From the cell containing the given text, extract its center point as (X, Y) coordinate. 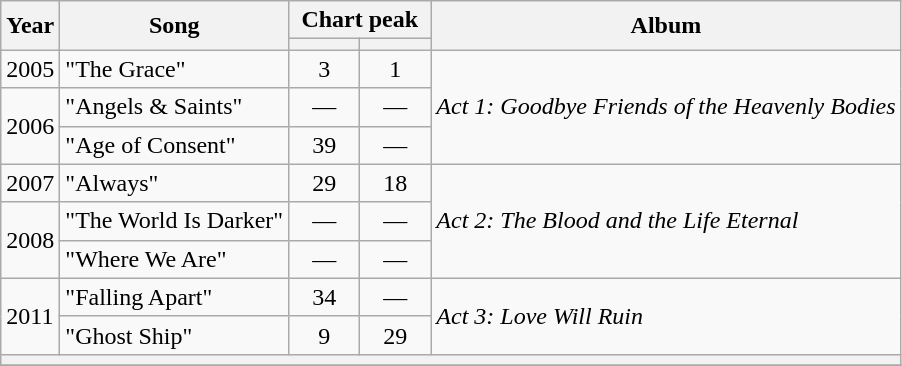
1 (396, 69)
9 (324, 335)
Chart peak (360, 20)
"Angels & Saints" (174, 107)
34 (324, 297)
Song (174, 26)
"Ghost Ship" (174, 335)
"The Grace" (174, 69)
39 (324, 145)
2011 (30, 316)
Year (30, 26)
2005 (30, 69)
2007 (30, 183)
Act 3: Love Will Ruin (666, 316)
"Falling Apart" (174, 297)
Act 2: The Blood and the Life Eternal (666, 221)
"Age of Consent" (174, 145)
Act 1: Goodbye Friends of the Heavenly Bodies (666, 107)
3 (324, 69)
18 (396, 183)
"Where We Are" (174, 259)
2008 (30, 240)
2006 (30, 126)
"Always" (174, 183)
"The World Is Darker" (174, 221)
Album (666, 26)
